Provide the (x, y) coordinate of the cell's center where the given text is located.  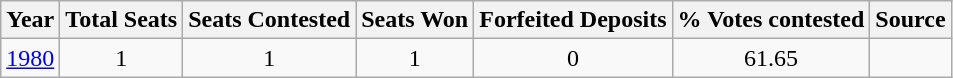
Seats Won (415, 20)
Seats Contested (270, 20)
Year (30, 20)
0 (573, 58)
61.65 (771, 58)
Forfeited Deposits (573, 20)
1980 (30, 58)
Source (910, 20)
Total Seats (122, 20)
% Votes contested (771, 20)
